Locate the cell with the specified text and output its [X, Y] center coordinate. 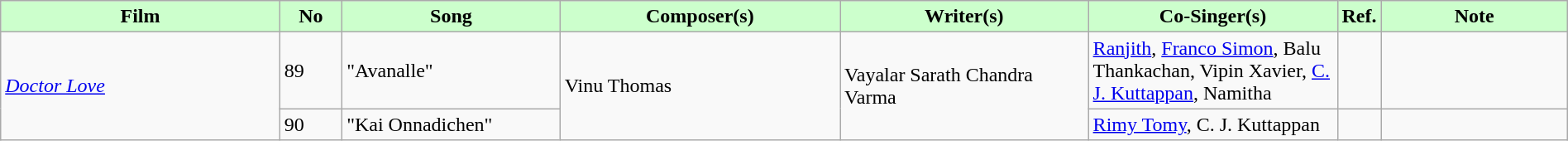
Doctor Love [141, 86]
Composer(s) [700, 17]
Ref. [1360, 17]
No [311, 17]
Song [452, 17]
Ranjith, Franco Simon, Balu Thankachan, Vipin Xavier, C. J. Kuttappan, Namitha [1212, 70]
"Kai Onnadichen" [452, 124]
"Avanalle" [452, 70]
Vinu Thomas [700, 86]
90 [311, 124]
Film [141, 17]
Vayalar Sarath Chandra Varma [964, 86]
89 [311, 70]
Note [1474, 17]
Rimy Tomy, C. J. Kuttappan [1212, 124]
Writer(s) [964, 17]
Co-Singer(s) [1212, 17]
